Capture the cell that displays the provided text and extract its (x, y) central coordinate. 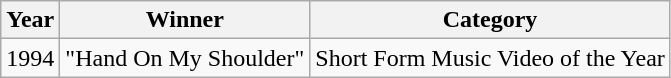
Year (30, 20)
Short Form Music Video of the Year (490, 58)
Winner (185, 20)
Category (490, 20)
"Hand On My Shoulder" (185, 58)
1994 (30, 58)
